Find where the given text appears and provide that cell's center as (x, y) coordinate. 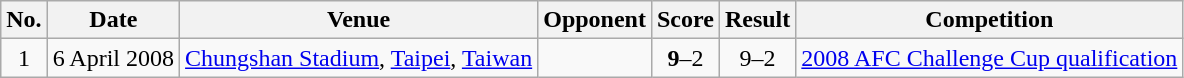
Competition (990, 20)
Result (757, 20)
Score (685, 20)
2008 AFC Challenge Cup qualification (990, 58)
1 (24, 58)
No. (24, 20)
Opponent (595, 20)
6 April 2008 (113, 58)
Venue (359, 20)
Chungshan Stadium, Taipei, Taiwan (359, 58)
Date (113, 20)
